Output the (X, Y) coordinate of the center of the cell containing the given text.  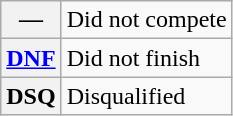
DSQ (31, 96)
— (31, 20)
DNF (31, 58)
Did not compete (146, 20)
Disqualified (146, 96)
Did not finish (146, 58)
